Return the [x, y] coordinate for the center point of the cell that contains the specified text.  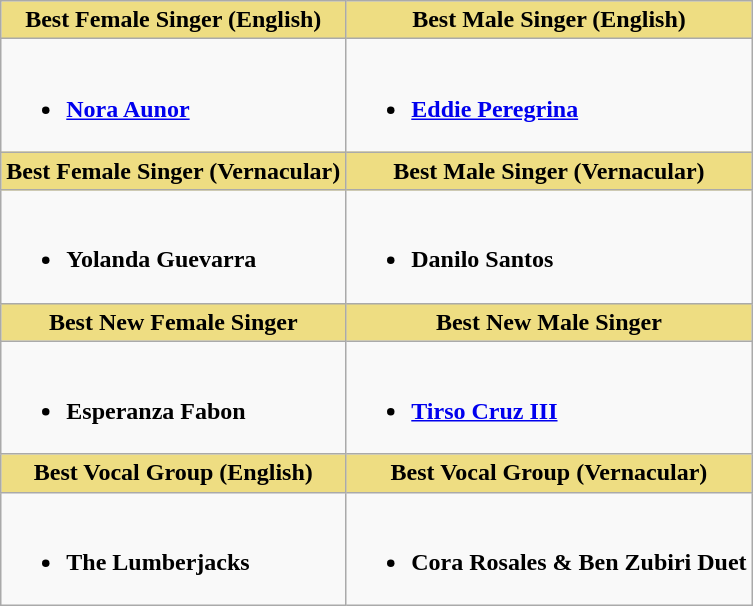
The Lumberjacks [174, 548]
Best Vocal Group (English) [174, 473]
Cora Rosales & Ben Zubiri Duet [549, 548]
Nora Aunor [174, 96]
Best New Male Singer [549, 322]
Esperanza Fabon [174, 398]
Best Male Singer (English) [549, 20]
Best Female Singer (English) [174, 20]
Danilo Santos [549, 246]
Eddie Peregrina [549, 96]
Best Vocal Group (Vernacular) [549, 473]
Best New Female Singer [174, 322]
Tirso Cruz III [549, 398]
Best Male Singer (Vernacular) [549, 171]
Yolanda Guevarra [174, 246]
Best Female Singer (Vernacular) [174, 171]
